Return the [x, y] coordinate for the center point of the cell that contains the specified text.  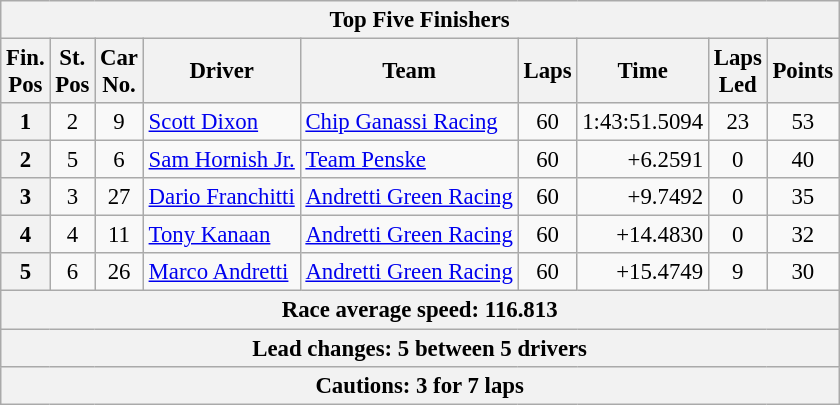
Dario Franchitti [222, 197]
Team Penske [409, 160]
Scott Dixon [222, 122]
Driver [222, 72]
26 [120, 273]
53 [802, 122]
Laps [548, 72]
Sam Hornish Jr. [222, 160]
+15.4749 [642, 273]
Tony Kanaan [222, 235]
40 [802, 160]
Team [409, 72]
Lead changes: 5 between 5 drivers [420, 348]
St.Pos [72, 72]
LapsLed [738, 72]
35 [802, 197]
32 [802, 235]
Marco Andretti [222, 273]
Time [642, 72]
11 [120, 235]
Fin.Pos [26, 72]
+9.7492 [642, 197]
1 [26, 122]
Race average speed: 116.813 [420, 310]
CarNo. [120, 72]
23 [738, 122]
Points [802, 72]
+14.4830 [642, 235]
27 [120, 197]
+6.2591 [642, 160]
30 [802, 273]
Top Five Finishers [420, 20]
1:43:51.5094 [642, 122]
Cautions: 3 for 7 laps [420, 385]
Chip Ganassi Racing [409, 122]
